Find where the given text appears and provide that cell's center as [X, Y] coordinate. 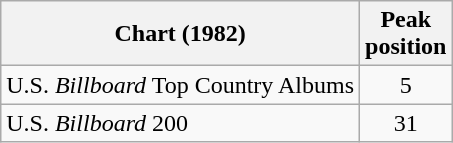
Chart (1982) [180, 34]
Peakposition [406, 34]
5 [406, 85]
31 [406, 123]
U.S. Billboard Top Country Albums [180, 85]
U.S. Billboard 200 [180, 123]
